Identify which cell holds the provided text, then report its (x, y) central coordinate. 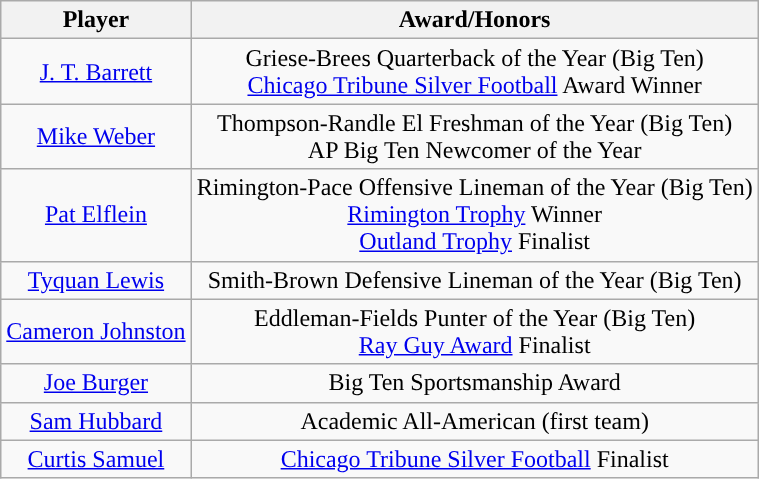
Sam Hubbard (96, 421)
Thompson-Randle El Freshman of the Year (Big Ten)AP Big Ten Newcomer of the Year (474, 136)
J. T. Barrett (96, 72)
Curtis Samuel (96, 459)
Joe Burger (96, 383)
Pat Elflein (96, 215)
Griese-Brees Quarterback of the Year (Big Ten)Chicago Tribune Silver Football Award Winner (474, 72)
Chicago Tribune Silver Football Finalist (474, 459)
Smith-Brown Defensive Lineman of the Year (Big Ten) (474, 280)
Academic All-American (first team) (474, 421)
Eddleman-Fields Punter of the Year (Big Ten)Ray Guy Award Finalist (474, 332)
Tyquan Lewis (96, 280)
Player (96, 20)
Cameron Johnston (96, 332)
Mike Weber (96, 136)
Award/Honors (474, 20)
Big Ten Sportsmanship Award (474, 383)
Rimington-Pace Offensive Lineman of the Year (Big Ten)Rimington Trophy WinnerOutland Trophy Finalist (474, 215)
